Pinpoint the cell where the given text exists, returning its [x, y] midpoint coordinate. 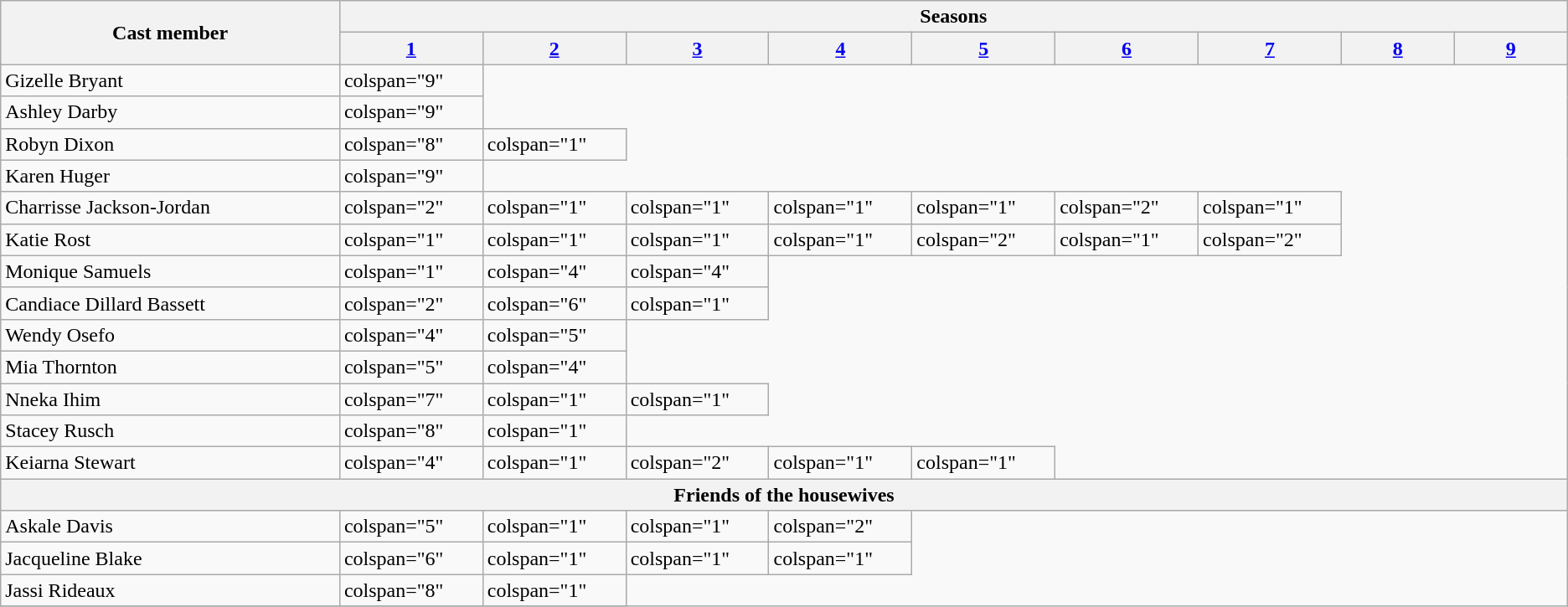
Wendy Osefo [171, 335]
Nneka Ihim [171, 399]
Candiace Dillard Bassett [171, 303]
Ashley Darby [171, 112]
2 [554, 49]
Stacey Rusch [171, 431]
8 [1397, 49]
6 [1127, 49]
Seasons [953, 17]
Katie Rost [171, 239]
1 [410, 49]
colspan="7" [410, 399]
Askale Davis [171, 527]
Monique Samuels [171, 271]
9 [1511, 49]
Mia Thornton [171, 367]
Jassi Rideaux [171, 590]
3 [697, 49]
Jacqueline Blake [171, 558]
5 [983, 49]
Gizelle Bryant [171, 80]
4 [841, 49]
Friends of the housewives [784, 495]
Karen Huger [171, 176]
Charrisse Jackson-Jordan [171, 208]
7 [1270, 49]
Cast member [171, 33]
Robyn Dixon [171, 144]
Keiarna Stewart [171, 463]
